Capture the cell that displays the provided text and extract its [x, y] central coordinate. 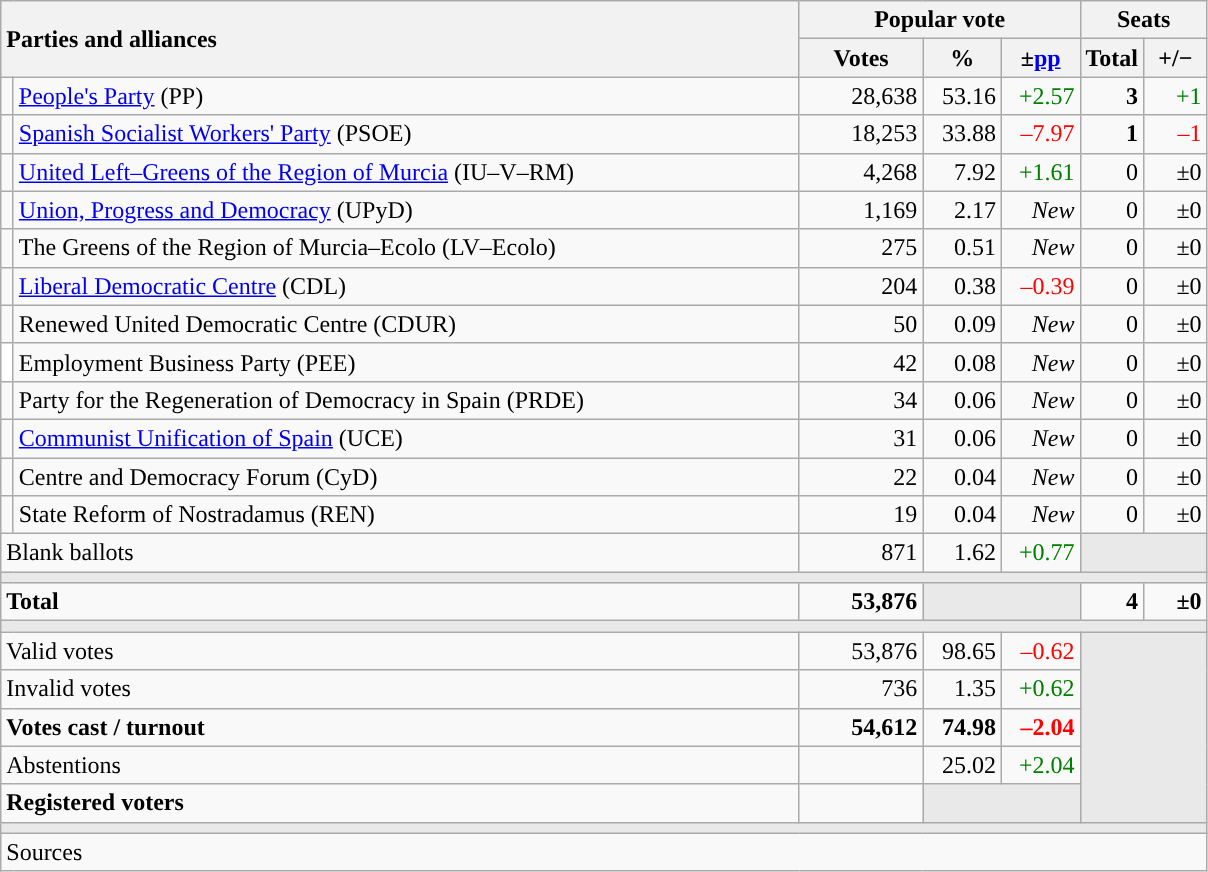
25.02 [962, 765]
22 [861, 477]
Valid votes [400, 651]
Parties and alliances [400, 39]
Abstentions [400, 765]
31 [861, 438]
19 [861, 515]
+1 [1176, 96]
0.51 [962, 248]
98.65 [962, 651]
+0.77 [1040, 553]
People's Party (PP) [406, 96]
Spanish Socialist Workers' Party (PSOE) [406, 134]
7.92 [962, 172]
0.08 [962, 362]
2.17 [962, 210]
42 [861, 362]
50 [861, 324]
+2.04 [1040, 765]
+2.57 [1040, 96]
4 [1112, 602]
+/− [1176, 58]
Seats [1144, 20]
3 [1112, 96]
Registered voters [400, 803]
4,268 [861, 172]
Communist Unification of Spain (UCE) [406, 438]
204 [861, 286]
Blank ballots [400, 553]
53.16 [962, 96]
1.35 [962, 689]
% [962, 58]
–0.39 [1040, 286]
Invalid votes [400, 689]
Liberal Democratic Centre (CDL) [406, 286]
0.09 [962, 324]
736 [861, 689]
1,169 [861, 210]
275 [861, 248]
+1.61 [1040, 172]
74.98 [962, 727]
The Greens of the Region of Murcia–Ecolo (LV–Ecolo) [406, 248]
Renewed United Democratic Centre (CDUR) [406, 324]
Employment Business Party (PEE) [406, 362]
±pp [1040, 58]
33.88 [962, 134]
Centre and Democracy Forum (CyD) [406, 477]
+0.62 [1040, 689]
–7.97 [1040, 134]
54,612 [861, 727]
–1 [1176, 134]
Votes cast / turnout [400, 727]
Votes [861, 58]
Sources [604, 852]
Popular vote [940, 20]
Union, Progress and Democracy (UPyD) [406, 210]
1 [1112, 134]
28,638 [861, 96]
–0.62 [1040, 651]
871 [861, 553]
0.38 [962, 286]
1.62 [962, 553]
34 [861, 400]
18,253 [861, 134]
United Left–Greens of the Region of Murcia (IU–V–RM) [406, 172]
–2.04 [1040, 727]
Party for the Regeneration of Democracy in Spain (PRDE) [406, 400]
State Reform of Nostradamus (REN) [406, 515]
